Capture the cell that displays the provided text and extract its (X, Y) central coordinate. 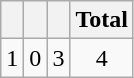
4 (102, 58)
0 (36, 58)
1 (12, 58)
3 (58, 58)
Total (102, 20)
